Search for the cell housing the specified text and yield its [x, y] center coordinate. 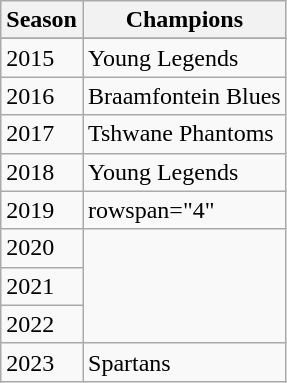
2022 [42, 324]
Tshwane Phantoms [184, 134]
2016 [42, 96]
Spartans [184, 362]
Champions [184, 20]
2017 [42, 134]
2015 [42, 58]
2018 [42, 172]
rowspan="4" [184, 210]
Season [42, 20]
2019 [42, 210]
2023 [42, 362]
2021 [42, 286]
2020 [42, 248]
Braamfontein Blues [184, 96]
